Scan for the cell matching the given text and deliver its (x, y) coordinate at center. 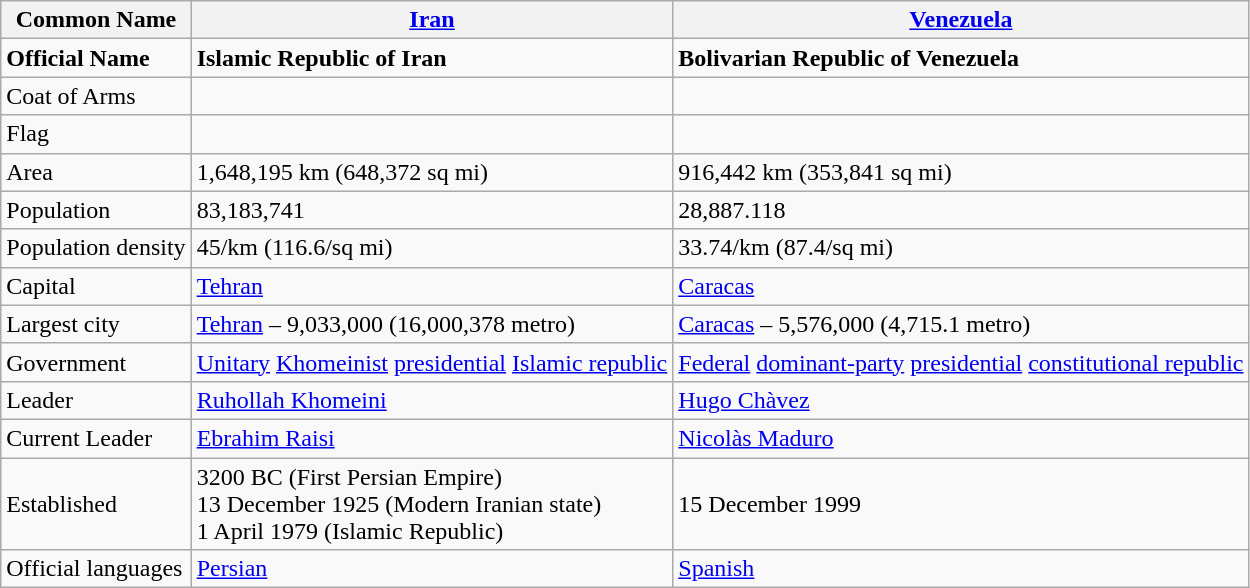
1,648,195 km (648,372 sq mi) (432, 172)
Official languages (96, 569)
Official Name (96, 58)
Population density (96, 248)
Coat of Arms (96, 96)
Caracas – 5,576,000 (4,715.1 metro) (961, 324)
Federal dominant-party presidential constitutional republic (961, 362)
Iran (432, 20)
Nicolàs Maduro (961, 438)
Hugo Chàvez (961, 400)
Tehran (432, 286)
33.74/km (87.4/sq mi) (961, 248)
Spanish (961, 569)
Islamic Republic of Iran (432, 58)
Ebrahim Raisi (432, 438)
916,442 km (353,841 sq mi) (961, 172)
28,887.118 (961, 210)
Unitary Khomeinist presidential Islamic republic (432, 362)
Venezuela (961, 20)
Persian (432, 569)
83,183,741 (432, 210)
45/km (116.6/sq mi) (432, 248)
Capital (96, 286)
Area (96, 172)
Tehran – 9,033,000 (16,000,378 metro) (432, 324)
Population (96, 210)
Common Name (96, 20)
Current Leader (96, 438)
Caracas (961, 286)
3200 BC (First Persian Empire)13 December 1925 (Modern Iranian state)1 April 1979 (Islamic Republic) (432, 504)
Government (96, 362)
Flag (96, 134)
Leader (96, 400)
Ruhollah Khomeini (432, 400)
Established (96, 504)
Bolivarian Republic of Venezuela (961, 58)
Largest city (96, 324)
15 December 1999 (961, 504)
